Scan for the cell matching the given text and deliver its [x, y] coordinate at center. 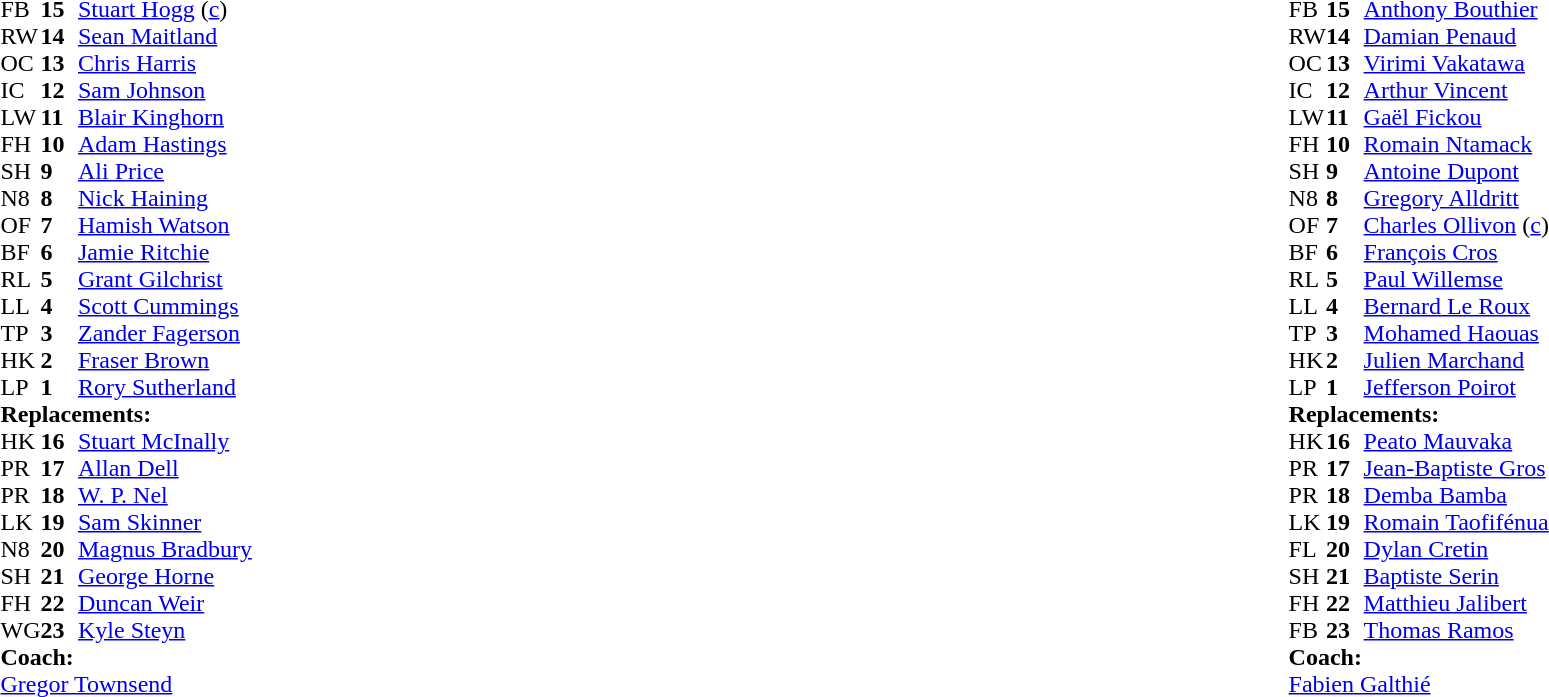
Romain Taofifénua [1456, 522]
Sam Johnson [165, 90]
Adam Hastings [165, 144]
Chris Harris [165, 64]
François Cros [1456, 252]
Hamish Watson [165, 226]
Peato Mauvaka [1456, 442]
Dylan Cretin [1456, 550]
Virimi Vakatawa [1456, 64]
Romain Ntamack [1456, 144]
Jean-Baptiste Gros [1456, 468]
Julien Marchand [1456, 360]
Kyle Steyn [165, 630]
FL [1308, 550]
Gregor Townsend [126, 684]
Gregory Alldritt [1456, 198]
Scott Cummings [165, 306]
FB [1308, 630]
Matthieu Jalibert [1456, 604]
Rory Sutherland [165, 388]
Magnus Bradbury [165, 550]
Sean Maitland [165, 36]
George Horne [165, 576]
Nick Haining [165, 198]
Jefferson Poirot [1456, 388]
Arthur Vincent [1456, 90]
Fabien Galthié [1419, 684]
Mohamed Haouas [1456, 334]
Paul Willemse [1456, 280]
W. P. Nel [165, 496]
Demba Bamba [1456, 496]
Blair Kinghorn [165, 118]
Baptiste Serin [1456, 576]
Charles Ollivon (c) [1456, 226]
Jamie Ritchie [165, 252]
Fraser Brown [165, 360]
Stuart McInally [165, 442]
Bernard Le Roux [1456, 306]
Gaël Fickou [1456, 118]
Ali Price [165, 172]
Allan Dell [165, 468]
Duncan Weir [165, 604]
Thomas Ramos [1456, 630]
Antoine Dupont [1456, 172]
Damian Penaud [1456, 36]
Zander Fagerson [165, 334]
Grant Gilchrist [165, 280]
WG [20, 630]
Sam Skinner [165, 522]
